Determine the [X, Y] coordinate at the center of the cell enclosing the given text.  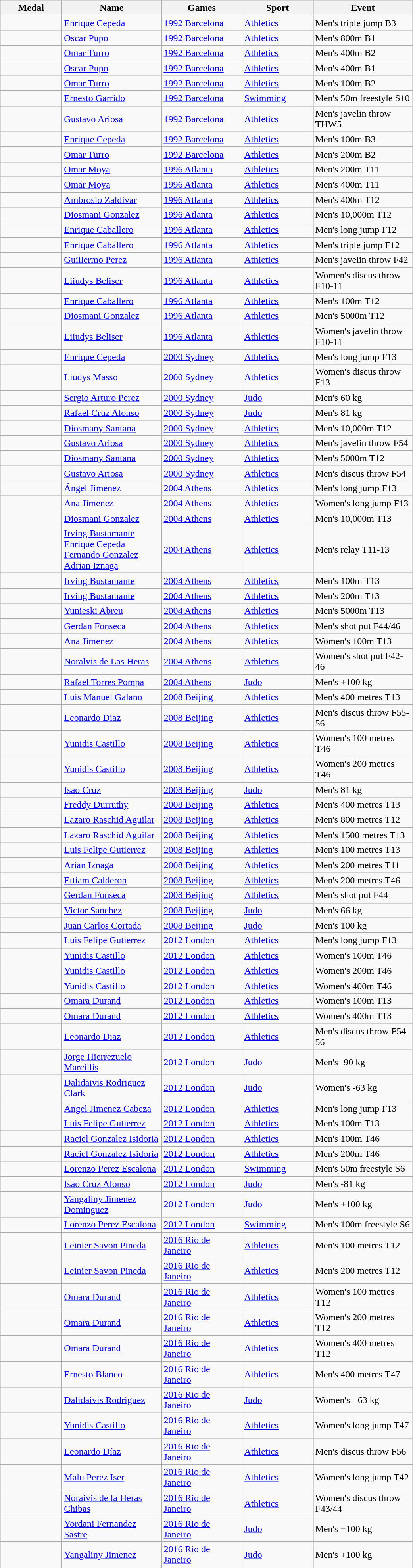
Rafael Cruz Alonso [112, 413]
Men's relay T11-13 [363, 549]
Liudys Masso [112, 377]
Men's triple jump B3 [363, 23]
Women's -63 kg [363, 1088]
Leonardo Díaz [112, 1452]
Isao Cruz Alonso [112, 1184]
Men's shot put F44 [363, 895]
Women's long jump T42 [363, 1477]
Luis Manuel Galano [112, 697]
Women's discus throw F13 [363, 377]
Men's 200m T11 [363, 169]
Men's triple jump F12 [363, 245]
Isao Cruz [112, 789]
Men's javelin throw THW5 [363, 119]
Women's long jump F13 [363, 504]
Yordani Fernandez Sastre [112, 1529]
Women's 200m T46 [363, 971]
Rafael Torres Pompa [112, 682]
Men's 200 metres T11 [363, 865]
Men's 100m freestyle S6 [363, 1225]
Noraivis de la Heras Chibas [112, 1503]
Men's 66 kg [363, 910]
Men's 400m T12 [363, 199]
Men's 200 metres T12 [363, 1271]
Event [363, 8]
Name [112, 8]
Men's 400m T11 [363, 184]
Men's -81 kg [363, 1184]
Jorge Hierrezuelo Marcillis [112, 1063]
Women's 200 metres T46 [363, 769]
Men's discus throw F54 [363, 473]
Freddy Durruthy [112, 805]
Men's -90 kg [363, 1063]
Men's 200m B2 [363, 154]
Women's 100 metres T46 [363, 743]
Yangaliny Jimenez Dominguez [112, 1204]
Men's 100m T46 [363, 1139]
Men's 100 kg [363, 925]
Irving BustamanteEnrique CepedaFernando GonzalezAdrian Iznaga [112, 549]
Angel Jimenez Cabeza [112, 1109]
Men's −100 kg [363, 1529]
Women's long jump T47 [363, 1426]
Men's 100 metres T12 [363, 1245]
Women's −63 kg [363, 1400]
Men's 60 kg [363, 398]
Dalidaivis Rodriguez Clark [112, 1088]
Women's 400m T13 [363, 1016]
Noralvis de Las Heras [112, 661]
Women's 400m T46 [363, 986]
Men's 5000m T13 [363, 611]
Men's 200m T46 [363, 1154]
Sport [278, 8]
Ernesto Blanco [112, 1374]
Women's 100m T46 [363, 955]
Juan Carlos Cortada [112, 925]
Malu Perez Iser [112, 1477]
Ettiam Calderon [112, 880]
Men's shot put F44/46 [363, 626]
Men's discus throw F56 [363, 1452]
Women's discus throw F10-11 [363, 281]
Men's discus throw F54-56 [363, 1036]
Women's shot put F42-46 [363, 661]
Arian Iznaga [112, 865]
Victor Sanchez [112, 910]
Men's 100 metres T13 [363, 850]
Men's 800m B1 [363, 38]
Guillermo Perez [112, 260]
Men's javelin throw F54 [363, 443]
Yunieski Abreu [112, 611]
Dalidaivis Rodriguez [112, 1400]
Yangaliny Jimenez [112, 1555]
Women's discus throw F43/44 [363, 1503]
Sergio Arturo Perez [112, 398]
Men's 400 metres T47 [363, 1374]
Men's 100m B3 [363, 139]
Men's discus throw F55-56 [363, 718]
Women's 400 metres T12 [363, 1348]
Medal [31, 8]
Men's 50m freestyle S10 [363, 98]
Men's 1500 metres T13 [363, 835]
Men's 10,000m T13 [363, 519]
Women's 100 metres T12 [363, 1296]
Men's 400m B1 [363, 68]
Ángel Jimenez [112, 488]
Ambrosio Zaldivar [112, 199]
Men's 200 metres T46 [363, 880]
Men's 50m freestyle S6 [363, 1169]
Games [202, 8]
Men's javelin throw F42 [363, 260]
Men's long jump F12 [363, 230]
Men's 100m T12 [363, 301]
Women's javelin throw F10-11 [363, 336]
Men's 400m B2 [363, 53]
Men's 200m T13 [363, 596]
Men's 800 metres T12 [363, 820]
Men's 100m B2 [363, 83]
Women's 200 metres T12 [363, 1323]
Ernesto Garrido [112, 98]
